Locate the cell with the specified text and output its [x, y] center coordinate. 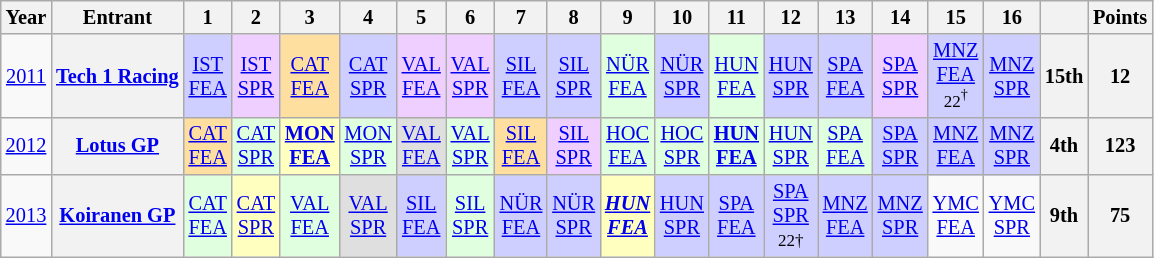
HOCSPR [682, 146]
HOCFEA [628, 146]
Lotus GP [117, 146]
ISTSPR [256, 76]
7 [522, 17]
MONFEA [310, 146]
YMCFEA [956, 215]
1 [208, 17]
Tech 1 Racing [117, 76]
16 [1012, 17]
8 [574, 17]
Year [26, 17]
13 [846, 17]
6 [470, 17]
2012 [26, 146]
9th [1064, 215]
ISTFEA [208, 76]
2013 [26, 215]
Points [1120, 17]
4th [1064, 146]
15 [956, 17]
11 [736, 17]
MNZFEA22† [956, 76]
123 [1120, 146]
10 [682, 17]
5 [422, 17]
Koiranen GP [117, 215]
2011 [26, 76]
2 [256, 17]
9 [628, 17]
Entrant [117, 17]
75 [1120, 215]
YMCSPR [1012, 215]
14 [900, 17]
3 [310, 17]
MONSPR [368, 146]
SPASPR22† [791, 215]
15th [1064, 76]
4 [368, 17]
